Identify which cell holds the provided text, then report its (x, y) central coordinate. 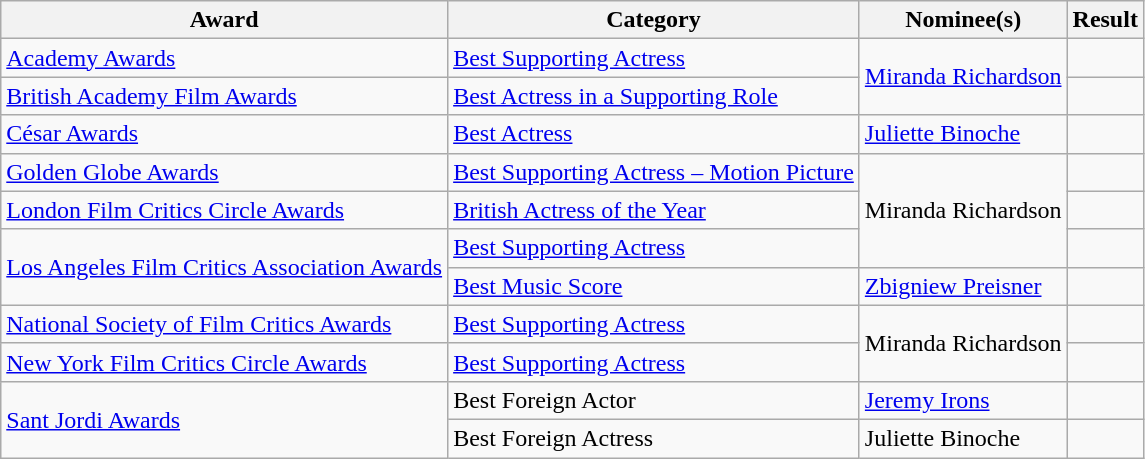
British Actress of the Year (654, 210)
Zbigniew Preisner (963, 286)
Best Music Score (654, 286)
Award (224, 20)
Sant Jordi Awards (224, 419)
Best Supporting Actress – Motion Picture (654, 172)
Category (654, 20)
Best Actress in a Supporting Role (654, 96)
National Society of Film Critics Awards (224, 324)
Best Actress (654, 134)
Best Foreign Actor (654, 400)
London Film Critics Circle Awards (224, 210)
Jeremy Irons (963, 400)
César Awards (224, 134)
Los Angeles Film Critics Association Awards (224, 267)
British Academy Film Awards (224, 96)
Best Foreign Actress (654, 438)
Academy Awards (224, 58)
Result (1105, 20)
New York Film Critics Circle Awards (224, 362)
Nominee(s) (963, 20)
Golden Globe Awards (224, 172)
